Return [X, Y] of the center of cell containing provided text 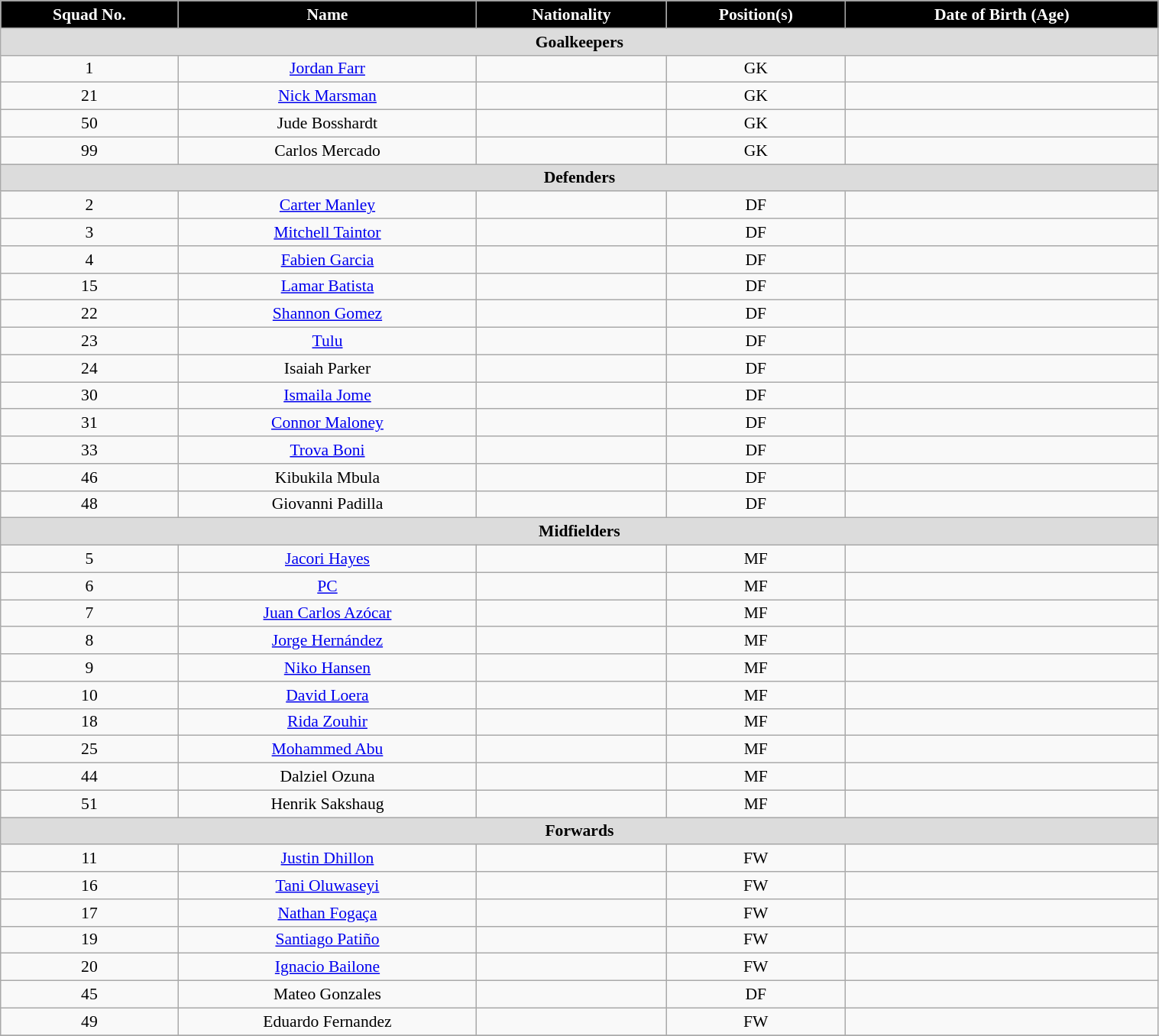
51 [89, 804]
30 [89, 396]
24 [89, 368]
44 [89, 777]
48 [89, 504]
Juan Carlos Azócar [327, 614]
Forwards [579, 831]
Tulu [327, 342]
8 [89, 641]
Fabien Garcia [327, 260]
Goalkeepers [579, 42]
Mohammed Abu [327, 749]
Ismaila Jome [327, 396]
Connor Maloney [327, 423]
Midfielders [579, 532]
15 [89, 287]
20 [89, 967]
21 [89, 96]
Mateo Gonzales [327, 995]
Isaiah Parker [327, 368]
Giovanni Padilla [327, 504]
45 [89, 995]
Henrik Sakshaug [327, 804]
16 [89, 885]
Date of Birth (Age) [1002, 15]
Carlos Mercado [327, 151]
Eduardo Fernandez [327, 1021]
6 [89, 586]
5 [89, 559]
22 [89, 314]
7 [89, 614]
25 [89, 749]
11 [89, 859]
2 [89, 206]
Nathan Fogaça [327, 913]
Trova Boni [327, 450]
Shannon Gomez [327, 314]
Defenders [579, 178]
17 [89, 913]
David Loera [327, 695]
Carter Manley [327, 206]
Squad No. [89, 15]
Jorge Hernández [327, 641]
Mitchell Taintor [327, 232]
33 [89, 450]
Jordan Farr [327, 69]
Justin Dhillon [327, 859]
49 [89, 1021]
Niko Hansen [327, 668]
99 [89, 151]
Rida Zouhir [327, 722]
46 [89, 478]
Kibukila Mbula [327, 478]
PC [327, 586]
10 [89, 695]
Name [327, 15]
4 [89, 260]
1 [89, 69]
Nationality [571, 15]
3 [89, 232]
Position(s) [756, 15]
Dalziel Ozuna [327, 777]
19 [89, 940]
Nick Marsman [327, 96]
Santiago Patiño [327, 940]
18 [89, 722]
31 [89, 423]
23 [89, 342]
9 [89, 668]
Jacori Hayes [327, 559]
Tani Oluwaseyi [327, 885]
50 [89, 124]
Ignacio Bailone [327, 967]
Lamar Batista [327, 287]
Jude Bosshardt [327, 124]
